Capture the cell that displays the provided text and extract its [X, Y] central coordinate. 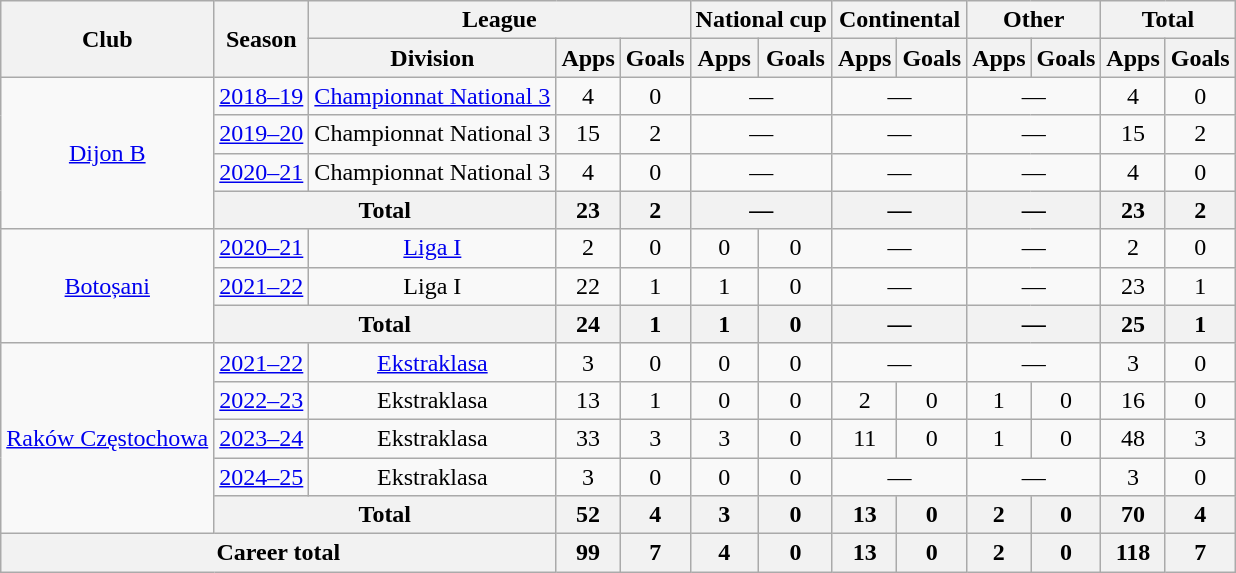
Other [1034, 20]
11 [864, 438]
99 [588, 553]
25 [1133, 324]
2022–23 [262, 400]
33 [588, 438]
Dijon B [108, 153]
2018–19 [262, 96]
Continental [899, 20]
Career total [278, 553]
48 [1133, 438]
National cup [761, 20]
70 [1133, 515]
Club [108, 39]
Season [262, 39]
118 [1133, 553]
2024–25 [262, 477]
Division [432, 58]
2019–20 [262, 134]
52 [588, 515]
24 [588, 324]
22 [588, 286]
Botoșani [108, 286]
16 [1133, 400]
Raków Częstochowa [108, 438]
League [500, 20]
2023–24 [262, 438]
